Provide the (x, y) coordinate of the cell's center where the given text is located.  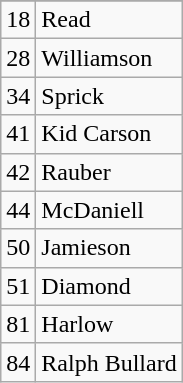
Harlow (109, 324)
Kid Carson (109, 134)
18 (18, 20)
Diamond (109, 286)
28 (18, 58)
Jamieson (109, 248)
34 (18, 96)
Sprick (109, 96)
42 (18, 172)
41 (18, 134)
Read (109, 20)
84 (18, 362)
McDaniell (109, 210)
Ralph Bullard (109, 362)
51 (18, 286)
Rauber (109, 172)
44 (18, 210)
Williamson (109, 58)
81 (18, 324)
50 (18, 248)
